Find where the given text appears and provide that cell's center as (X, Y) coordinate. 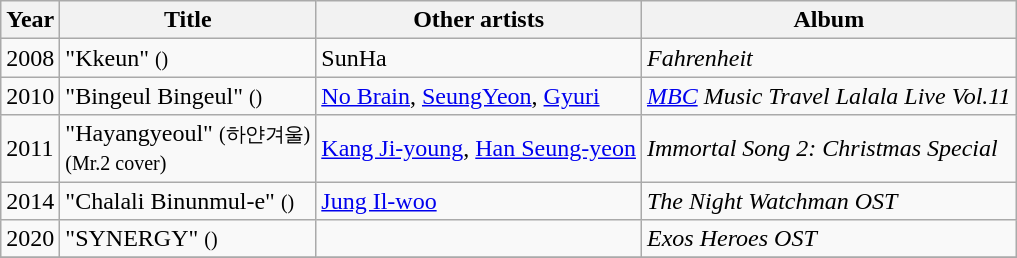
Jung Il-woo (479, 201)
"SYNERGY" () (188, 239)
SunHa (479, 58)
MBC Music Travel Lalala Live Vol.11 (828, 96)
Immortal Song 2: Christmas Special (828, 148)
2014 (30, 201)
The Night Watchman OST (828, 201)
Exos Heroes OST (828, 239)
"Kkeun" () (188, 58)
Year (30, 20)
No Brain, SeungYeon, Gyuri (479, 96)
2010 (30, 96)
"Bingeul Bingeul" () (188, 96)
Kang Ji-young, Han Seung-yeon (479, 148)
"Hayangyeoul" (하얀겨울)(Mr.2 cover) (188, 148)
2011 (30, 148)
Other artists (479, 20)
Album (828, 20)
2008 (30, 58)
2020 (30, 239)
"Chalali Binunmul-e" () (188, 201)
Title (188, 20)
Fahrenheit (828, 58)
